Output the [x, y] coordinate of the center of the cell containing the given text.  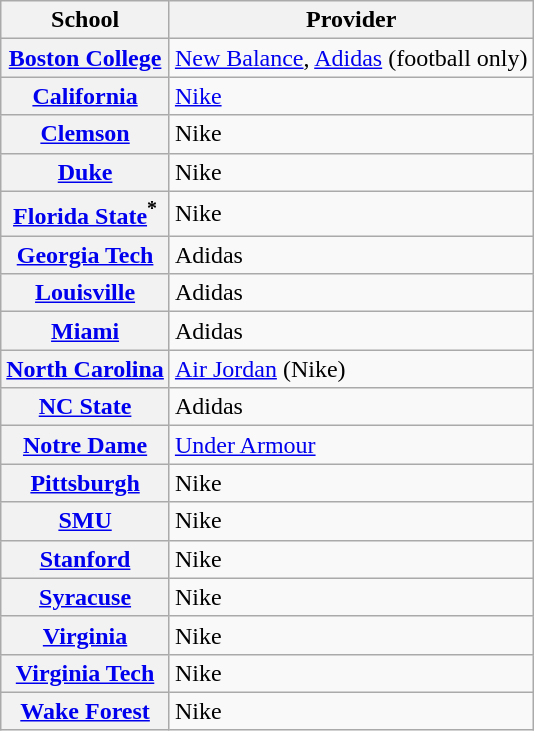
NC State [86, 407]
Under Armour [351, 445]
Miami [86, 331]
Virginia [86, 635]
Provider [351, 20]
Pittsburgh [86, 483]
Virginia Tech [86, 673]
California [86, 96]
Louisville [86, 293]
Air Jordan (Nike) [351, 369]
Duke [86, 172]
North Carolina [86, 369]
Boston College [86, 58]
Florida State* [86, 214]
Clemson [86, 134]
Notre Dame [86, 445]
SMU [86, 521]
New Balance, Adidas (football only) [351, 58]
Syracuse [86, 597]
Stanford [86, 559]
School [86, 20]
Georgia Tech [86, 255]
Wake Forest [86, 711]
